Pinpoint the cell where the given text exists, returning its (X, Y) midpoint coordinate. 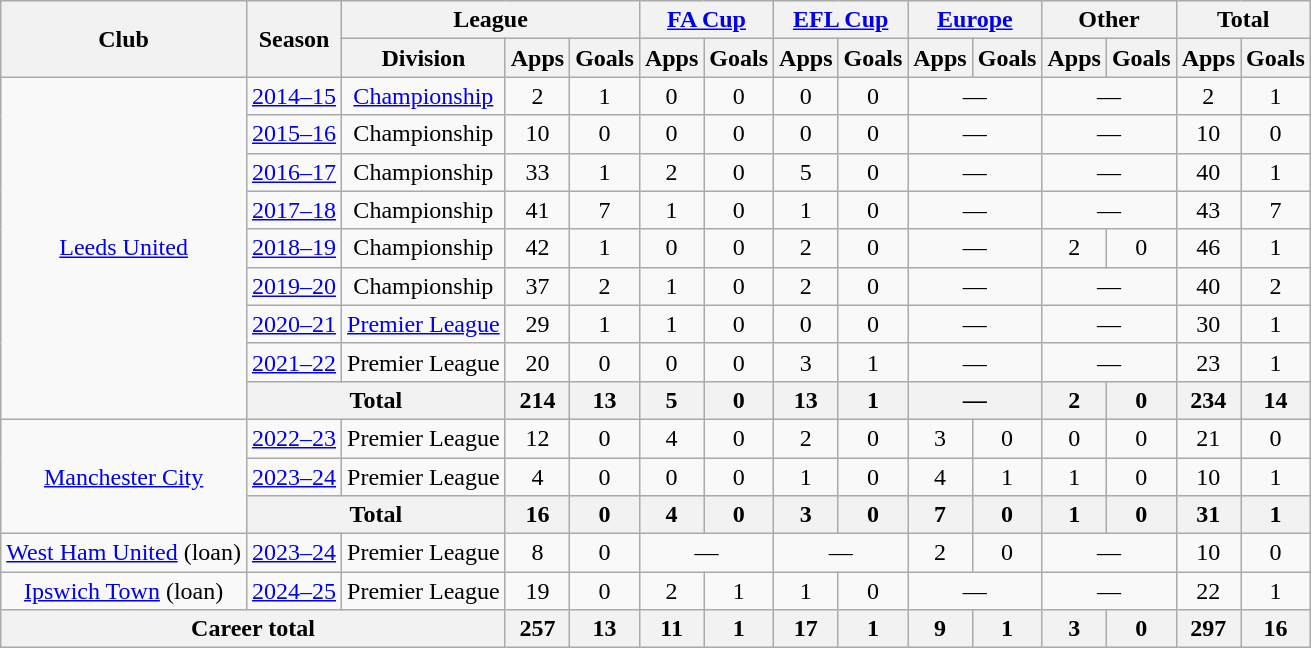
33 (537, 172)
22 (1208, 591)
9 (940, 629)
Europe (975, 20)
2017–18 (294, 210)
14 (1276, 400)
2018–19 (294, 248)
2024–25 (294, 591)
41 (537, 210)
2020–21 (294, 324)
19 (537, 591)
Ipswich Town (loan) (124, 591)
297 (1208, 629)
West Ham United (loan) (124, 553)
37 (537, 286)
Season (294, 39)
FA Cup (706, 20)
29 (537, 324)
Manchester City (124, 476)
League (491, 20)
2021–22 (294, 362)
11 (671, 629)
2016–17 (294, 172)
12 (537, 438)
43 (1208, 210)
31 (1208, 515)
EFL Cup (841, 20)
8 (537, 553)
2022–23 (294, 438)
Career total (253, 629)
214 (537, 400)
Division (424, 58)
23 (1208, 362)
234 (1208, 400)
30 (1208, 324)
257 (537, 629)
21 (1208, 438)
2019–20 (294, 286)
2014–15 (294, 96)
17 (806, 629)
Club (124, 39)
20 (537, 362)
42 (537, 248)
Leeds United (124, 248)
Other (1109, 20)
46 (1208, 248)
2015–16 (294, 134)
